Pinpoint the cell where the given text exists, returning its (x, y) midpoint coordinate. 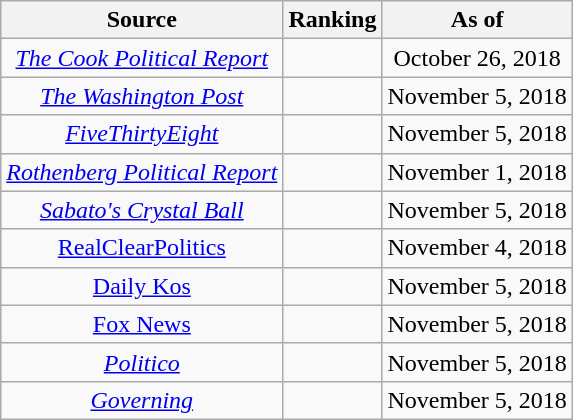
October 26, 2018 (477, 58)
Sabato's Crystal Ball (142, 210)
November 1, 2018 (477, 172)
November 4, 2018 (477, 248)
The Cook Political Report (142, 58)
RealClearPolitics (142, 248)
Daily Kos (142, 286)
Fox News (142, 324)
Governing (142, 400)
As of (477, 20)
FiveThirtyEight (142, 134)
Rothenberg Political Report (142, 172)
Source (142, 20)
Ranking (332, 20)
Politico (142, 362)
The Washington Post (142, 96)
